Provide the [X, Y] coordinate of the cell's center where the given text is located.  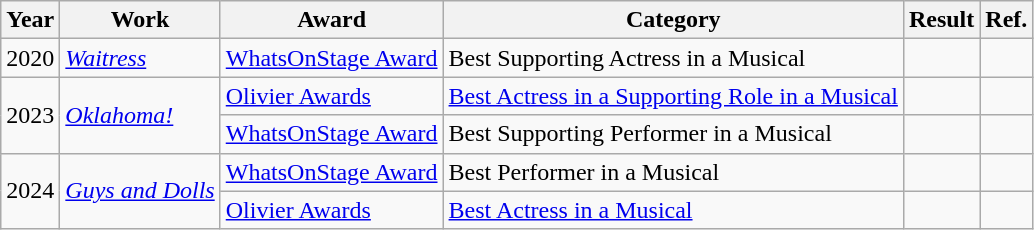
Result [941, 20]
Category [673, 20]
2024 [30, 191]
Work [140, 20]
2020 [30, 58]
Best Actress in a Musical [673, 210]
Best Performer in a Musical [673, 172]
Best Supporting Actress in a Musical [673, 58]
Year [30, 20]
Waitress [140, 58]
Best Supporting Performer in a Musical [673, 134]
2023 [30, 115]
Award [332, 20]
Best Actress in a Supporting Role in a Musical [673, 96]
Oklahoma! [140, 115]
Guys and Dolls [140, 191]
Ref. [1006, 20]
